Identify which cell holds the provided text, then report its (X, Y) central coordinate. 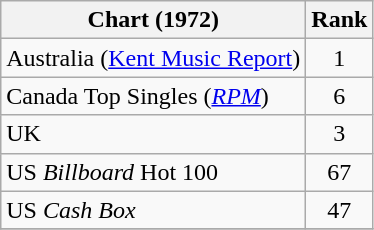
Rank (340, 20)
US Cash Box (154, 210)
Chart (1972) (154, 20)
6 (340, 96)
47 (340, 210)
Canada Top Singles (RPM) (154, 96)
US Billboard Hot 100 (154, 172)
UK (154, 134)
67 (340, 172)
Australia (Kent Music Report) (154, 58)
1 (340, 58)
3 (340, 134)
